Output the [x, y] coordinate of the center of the cell containing the given text.  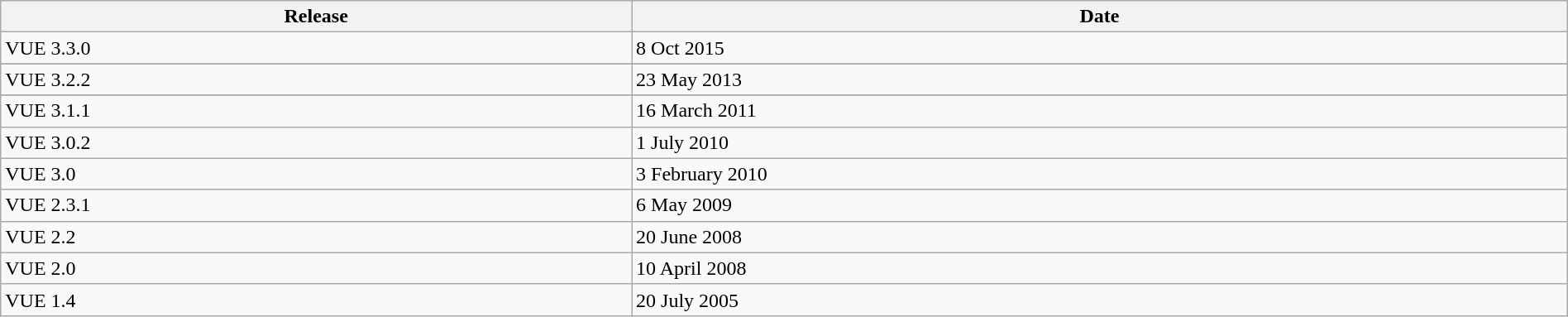
VUE 3.3.0 [316, 48]
VUE 3.1.1 [316, 111]
3 February 2010 [1100, 174]
6 May 2009 [1100, 205]
1 July 2010 [1100, 142]
23 May 2013 [1100, 79]
VUE 3.0.2 [316, 142]
VUE 2.3.1 [316, 205]
VUE 2.2 [316, 237]
Release [316, 17]
20 June 2008 [1100, 237]
Date [1100, 17]
VUE 3.2.2 [316, 79]
VUE 3.0 [316, 174]
VUE 2.0 [316, 268]
10 April 2008 [1100, 268]
20 July 2005 [1100, 300]
8 Oct 2015 [1100, 48]
VUE 1.4 [316, 300]
16 March 2011 [1100, 111]
